Capture the cell that displays the provided text and extract its [X, Y] central coordinate. 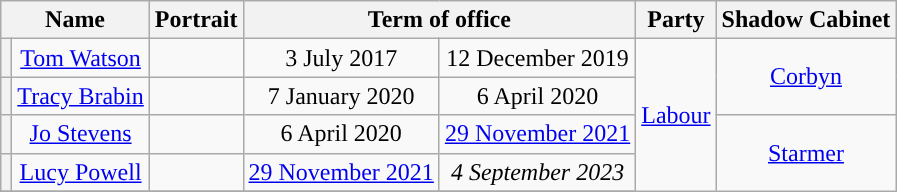
Portrait [196, 20]
4 September 2023 [537, 172]
12 December 2019 [537, 58]
Term of office [440, 20]
Tom Watson [81, 58]
Shadow Cabinet [806, 20]
7 January 2020 [341, 96]
Name [76, 20]
Tracy Brabin [81, 96]
Lucy Powell [81, 172]
Corbyn [806, 77]
Party [676, 20]
3 July 2017 [341, 58]
Starmer [806, 153]
Labour [676, 115]
Jo Stevens [81, 134]
